Output the (x, y) coordinate of the center of the cell containing the given text.  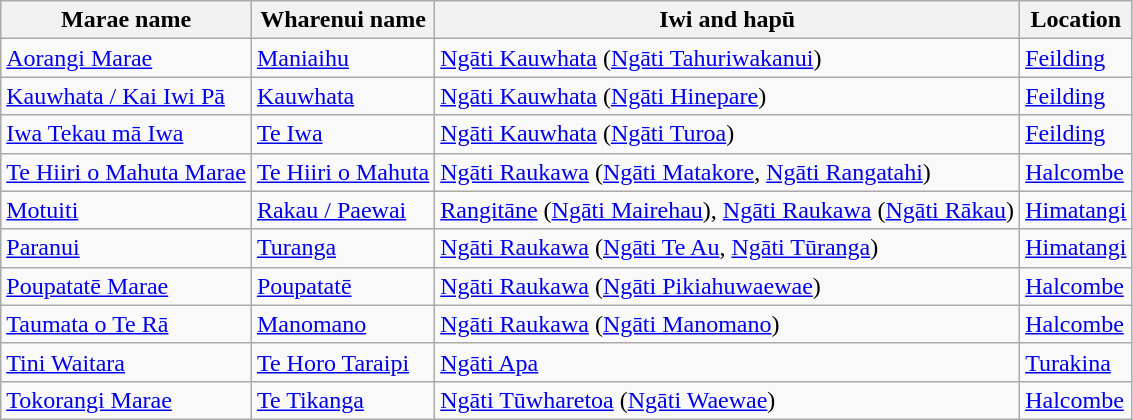
Motuiti (126, 210)
Te Hiiri o Mahuta (342, 172)
Rakau / Paewai (342, 210)
Ngāti Raukawa (Ngāti Te Au, Ngāti Tūranga) (728, 248)
Turakina (1076, 362)
Kauwhata (342, 96)
Ngāti Raukawa (Ngāti Matakore, Ngāti Rangatahi) (728, 172)
Ngāti Raukawa (Ngāti Pikiahuwaewae) (728, 286)
Kauwhata / Kai Iwi Pā (126, 96)
Te Horo Taraipi (342, 362)
Turanga (342, 248)
Rangitāne (Ngāti Mairehau), Ngāti Raukawa (Ngāti Rākau) (728, 210)
Ngāti Kauwhata (Ngāti Turoa) (728, 134)
Iwi and hapū (728, 20)
Maniaihu (342, 58)
Te Iwa (342, 134)
Te Tikanga (342, 400)
Wharenui name (342, 20)
Ngāti Apa (728, 362)
Paranui (126, 248)
Marae name (126, 20)
Ngāti Tūwharetoa (Ngāti Waewae) (728, 400)
Location (1076, 20)
Iwa Tekau mā Iwa (126, 134)
Taumata o Te Rā (126, 324)
Poupatatē Marae (126, 286)
Te Hiiri o Mahuta Marae (126, 172)
Poupatatē (342, 286)
Ngāti Raukawa (Ngāti Manomano) (728, 324)
Aorangi Marae (126, 58)
Ngāti Kauwhata (Ngāti Hinepare) (728, 96)
Ngāti Kauwhata (Ngāti Tahuriwakanui) (728, 58)
Tokorangi Marae (126, 400)
Tini Waitara (126, 362)
Manomano (342, 324)
